Capture the cell that displays the provided text and extract its (x, y) central coordinate. 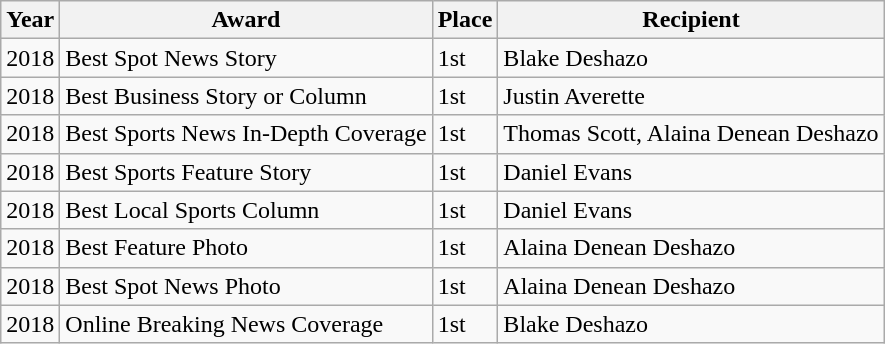
Thomas Scott, Alaina Denean Deshazo (691, 134)
Best Spot News Story (246, 58)
Best Local Sports Column (246, 210)
Award (246, 20)
Best Sports News In-Depth Coverage (246, 134)
Online Breaking News Coverage (246, 324)
Best Feature Photo (246, 248)
Best Sports Feature Story (246, 172)
Justin Averette (691, 96)
Recipient (691, 20)
Best Spot News Photo (246, 286)
Place (465, 20)
Year (30, 20)
Best Business Story or Column (246, 96)
